Identify which cell holds the provided text, then report its [X, Y] central coordinate. 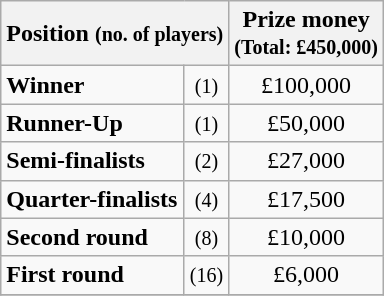
£50,000 [306, 123]
Second round [92, 237]
First round [92, 275]
£100,000 [306, 85]
£17,500 [306, 199]
(2) [206, 161]
(4) [206, 199]
Runner-Up [92, 123]
(16) [206, 275]
Winner [92, 85]
£27,000 [306, 161]
Position (no. of players) [115, 34]
Semi-finalists [92, 161]
(8) [206, 237]
Quarter-finalists [92, 199]
£6,000 [306, 275]
£10,000 [306, 237]
Prize money(Total: £450,000) [306, 34]
